Identify which cell holds the provided text, then report its (X, Y) central coordinate. 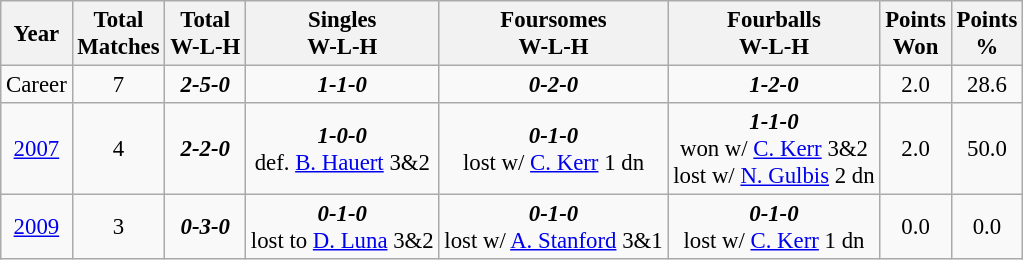
TotalMatches (118, 34)
1-0-0def. B. Hauert 3&2 (343, 149)
1-1-0 (343, 85)
2007 (36, 149)
1-1-0won w/ C. Kerr 3&2lost w/ N. Gulbis 2 dn (774, 149)
FourballsW-L-H (774, 34)
2-5-0 (206, 85)
3 (118, 228)
0-2-0 (554, 85)
1-2-0 (774, 85)
SinglesW-L-H (343, 34)
Career (36, 85)
4 (118, 149)
50.0 (986, 149)
28.6 (986, 85)
2009 (36, 228)
0-1-0lost w/ A. Stanford 3&1 (554, 228)
Year (36, 34)
0-3-0 (206, 228)
Points Won (916, 34)
FoursomesW-L-H (554, 34)
2-2-0 (206, 149)
TotalW-L-H (206, 34)
0-1-0lost to D. Luna 3&2 (343, 228)
7 (118, 85)
Points% (986, 34)
